Output the (X, Y) coordinate of the center of the cell containing the given text.  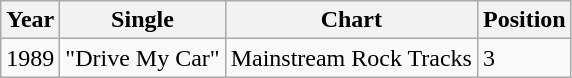
1989 (30, 58)
3 (524, 58)
Year (30, 20)
Position (524, 20)
"Drive My Car" (142, 58)
Mainstream Rock Tracks (351, 58)
Single (142, 20)
Chart (351, 20)
